Pinpoint the cell where the given text exists, returning its (x, y) midpoint coordinate. 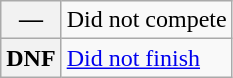
DNF (31, 58)
Did not finish (146, 58)
— (31, 20)
Did not compete (146, 20)
